Find where the given text appears and provide that cell's center as (X, Y) coordinate. 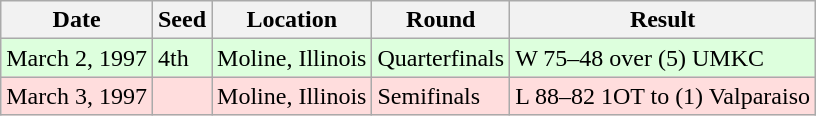
Quarterfinals (441, 58)
March 2, 1997 (77, 58)
L 88–82 1OT to (1) Valparaiso (663, 96)
Date (77, 20)
Round (441, 20)
4th (182, 58)
Location (292, 20)
Seed (182, 20)
W 75–48 over (5) UMKC (663, 58)
March 3, 1997 (77, 96)
Result (663, 20)
Semifinals (441, 96)
